Extract the [x, y] coordinate from the center of the cell holding the provided text.  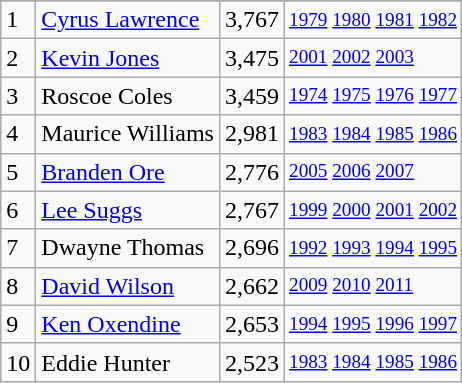
8 [18, 286]
1 [18, 20]
3,475 [252, 58]
2001 2002 2003 [372, 58]
Kevin Jones [128, 58]
3,767 [252, 20]
Ken Oxendine [128, 324]
4 [18, 134]
Eddie Hunter [128, 362]
Dwayne Thomas [128, 248]
2,523 [252, 362]
Roscoe Coles [128, 96]
2005 2006 2007 [372, 172]
1994 1995 1996 1997 [372, 324]
2,776 [252, 172]
2009 2010 2011 [372, 286]
2,981 [252, 134]
1974 1975 1976 1977 [372, 96]
6 [18, 210]
Lee Suggs [128, 210]
3 [18, 96]
1992 1993 1994 1995 [372, 248]
1999 2000 2001 2002 [372, 210]
1979 1980 1981 1982 [372, 20]
David Wilson [128, 286]
2,653 [252, 324]
7 [18, 248]
5 [18, 172]
Maurice Williams [128, 134]
10 [18, 362]
Branden Ore [128, 172]
3,459 [252, 96]
9 [18, 324]
Cyrus Lawrence [128, 20]
2,767 [252, 210]
2,662 [252, 286]
2 [18, 58]
2,696 [252, 248]
